Pinpoint the cell where the given text exists, returning its (x, y) midpoint coordinate. 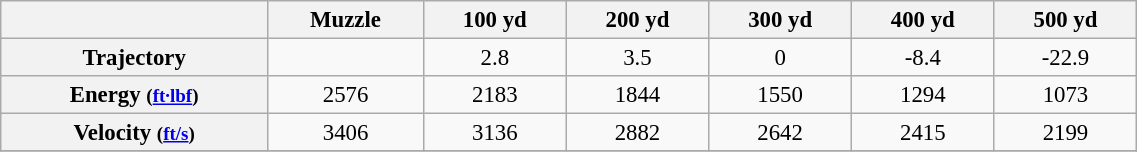
500 yd (1066, 20)
Trajectory (134, 58)
0 (780, 58)
-8.4 (922, 58)
1294 (922, 95)
100 yd (494, 20)
400 yd (922, 20)
Energy (ft·lbf) (134, 95)
300 yd (780, 20)
-22.9 (1066, 58)
2642 (780, 133)
2415 (922, 133)
2882 (638, 133)
1844 (638, 95)
2576 (346, 95)
2199 (1066, 133)
3406 (346, 133)
1550 (780, 95)
Velocity (ft/s) (134, 133)
200 yd (638, 20)
2.8 (494, 58)
3.5 (638, 58)
2183 (494, 95)
3136 (494, 133)
Muzzle (346, 20)
1073 (1066, 95)
